Detect which cell encompasses the target text, then output its [X, Y] center coordinate. 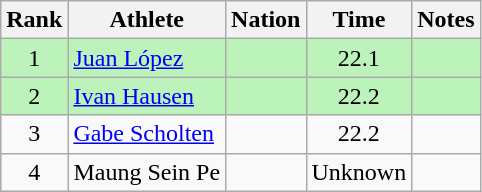
Notes [446, 20]
3 [34, 134]
Juan López [147, 58]
Maung Sein Pe [147, 172]
Athlete [147, 20]
Time [359, 20]
Unknown [359, 172]
Rank [34, 20]
22.1 [359, 58]
4 [34, 172]
Nation [266, 20]
1 [34, 58]
Gabe Scholten [147, 134]
2 [34, 96]
Ivan Hausen [147, 96]
